Identify which cell holds the provided text, then report its [X, Y] central coordinate. 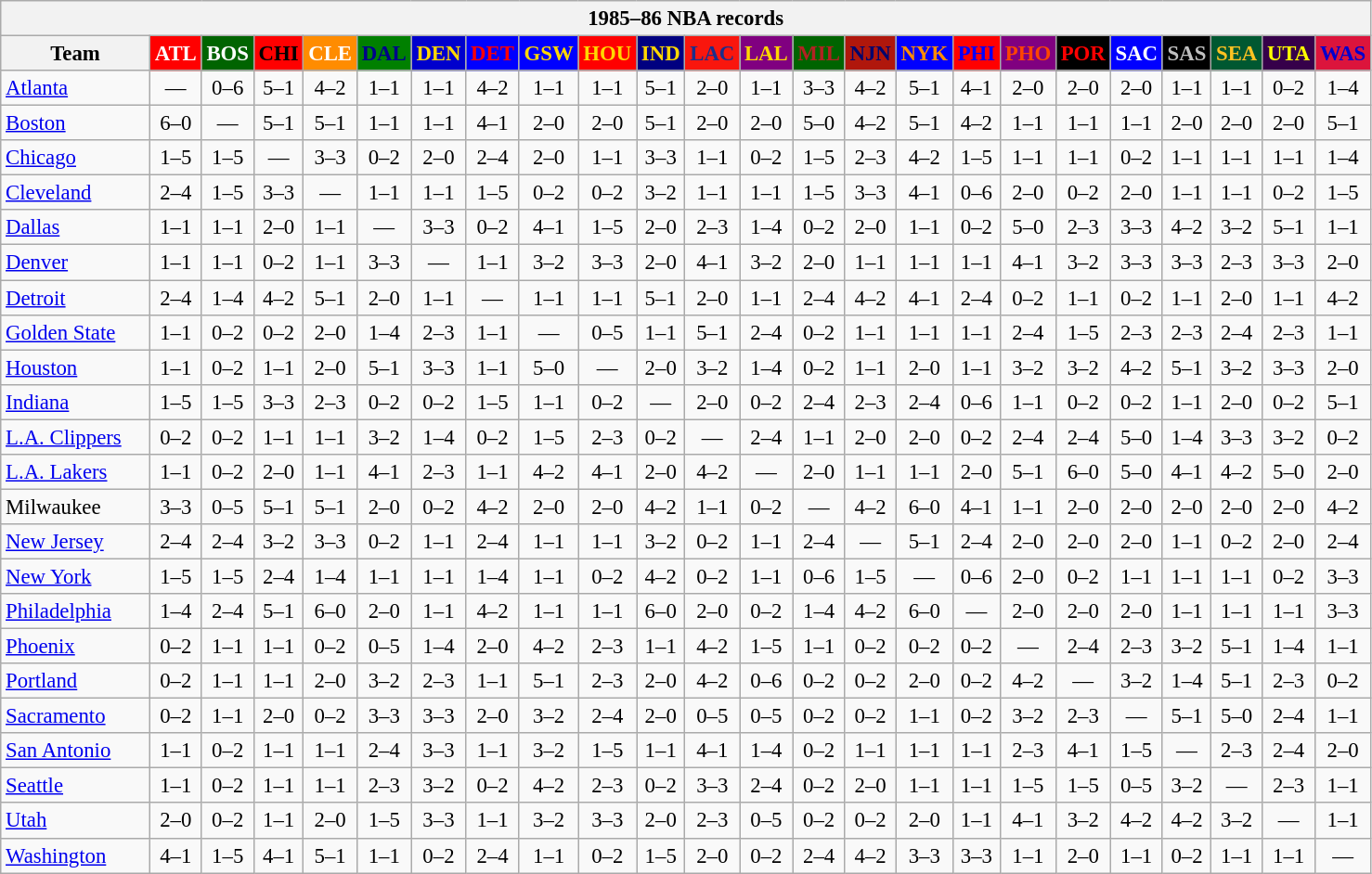
Indiana [76, 402]
Philadelphia [76, 611]
Atlanta [76, 88]
Houston [76, 367]
IND [661, 54]
SEA [1236, 54]
DAL [384, 54]
UTA [1288, 54]
Seattle [76, 786]
Phoenix [76, 647]
San Antonio [76, 751]
HOU [607, 54]
DEN [438, 54]
POR [1082, 54]
New Jersey [76, 542]
LAC [713, 54]
Utah [76, 821]
CLE [330, 54]
Denver [76, 263]
MIL [819, 54]
L.A. Lakers [76, 472]
Dallas [76, 227]
ATL [175, 54]
Golden State [76, 332]
Detroit [76, 298]
NYK [925, 54]
Washington [76, 855]
SAS [1186, 54]
LAL [767, 54]
Boston [76, 123]
Portland [76, 681]
Cleveland [76, 193]
GSW [549, 54]
Sacramento [76, 716]
1985–86 NBA records [686, 19]
PHI [977, 54]
BOS [227, 54]
New York [76, 576]
L.A. Clippers [76, 437]
NJN [871, 54]
CHI [278, 54]
DET [492, 54]
Milwaukee [76, 507]
PHO [1028, 54]
WAS [1343, 54]
Team [76, 54]
Chicago [76, 158]
SAC [1136, 54]
